Extract the (X, Y) coordinate from the center of the cell holding the provided text.  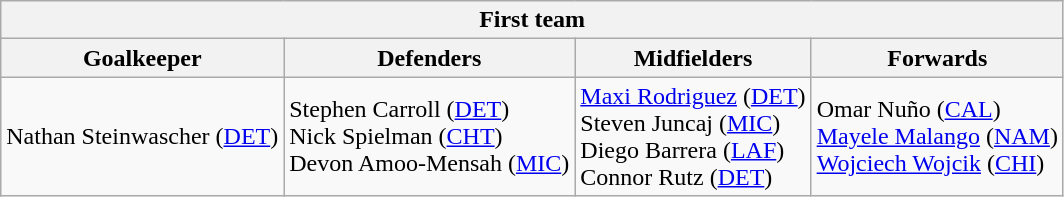
First team (532, 20)
Stephen Carroll (DET) Nick Spielman (CHT) Devon Amoo-Mensah (MIC) (430, 136)
Goalkeeper (142, 58)
Midfielders (693, 58)
Omar Nuño (CAL) Mayele Malango (NAM) Wojciech Wojcik (CHI) (937, 136)
Maxi Rodriguez (DET) Steven Juncaj (MIC) Diego Barrera (LAF) Connor Rutz (DET) (693, 136)
Forwards (937, 58)
Nathan Steinwascher (DET) (142, 136)
Defenders (430, 58)
